Search for the cell housing the specified text and yield its [x, y] center coordinate. 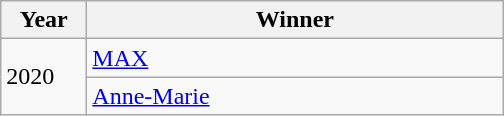
Year [44, 20]
Anne-Marie [295, 96]
MAX [295, 58]
Winner [295, 20]
2020 [44, 77]
